Output the [x, y] coordinate of the center of the cell containing the given text.  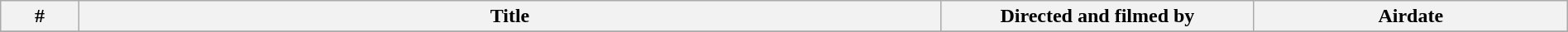
Directed and filmed by [1097, 16]
Airdate [1411, 16]
# [40, 16]
Title [509, 16]
